Find where the given text appears and provide that cell's center as [X, Y] coordinate. 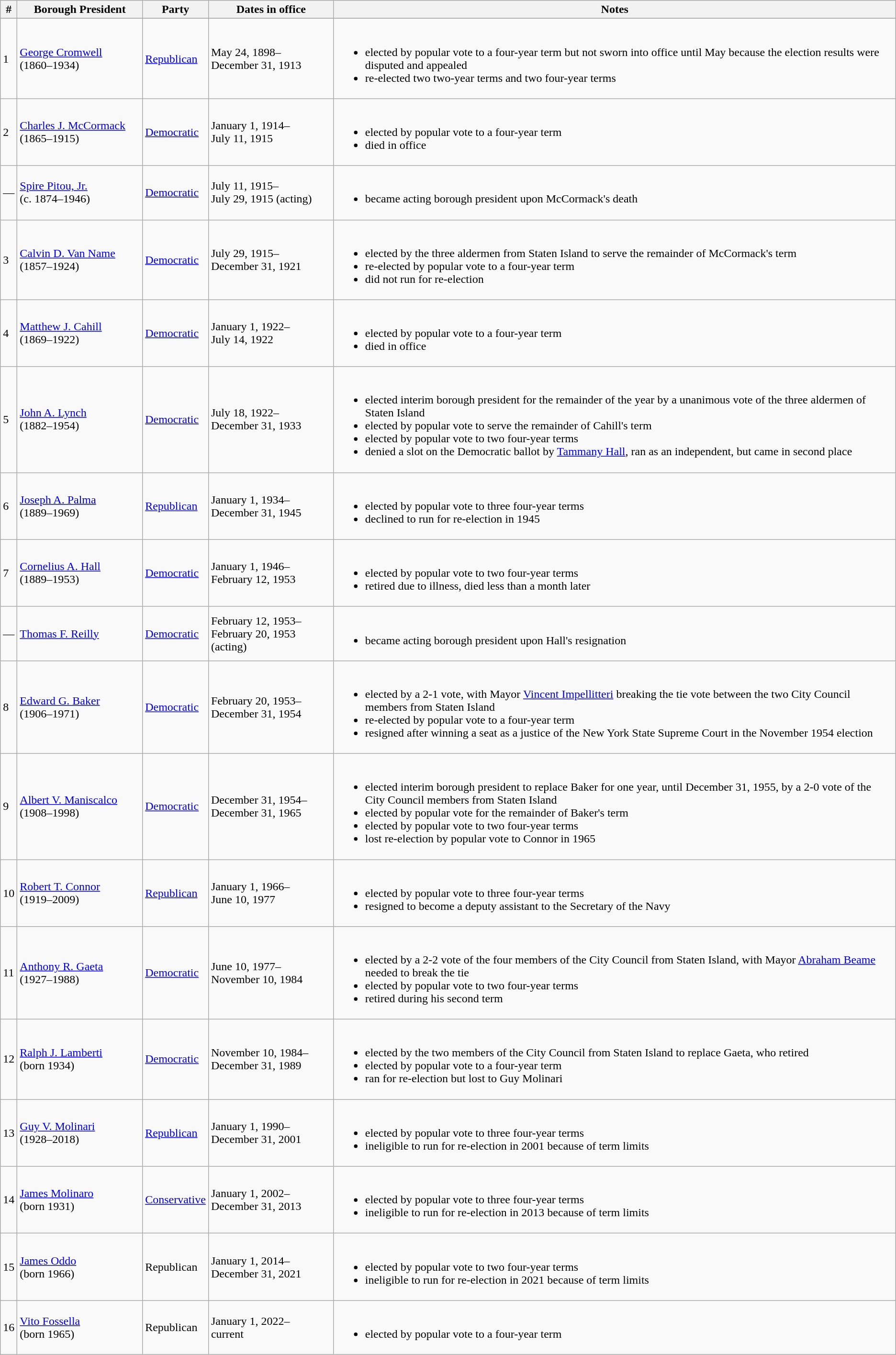
May 24, 1898–December 31, 1913 [271, 58]
George Cromwell(1860–1934) [80, 58]
Notes [615, 10]
9 [9, 806]
11 [9, 973]
Cornelius A. Hall(1889–1953) [80, 573]
2 [9, 132]
Conservative [176, 1200]
January 1, 1966–June 10, 1977 [271, 893]
16 [9, 1328]
July 29, 1915–December 31, 1921 [271, 259]
January 1, 1914–July 11, 1915 [271, 132]
Party [176, 10]
elected by popular vote to three four-year termsineligible to run for re-election in 2013 because of term limits [615, 1200]
13 [9, 1133]
elected by popular vote to three four-year termsresigned to become a deputy assistant to the Secretary of the Navy [615, 893]
7 [9, 573]
Anthony R. Gaeta(1927–1988) [80, 973]
became acting borough president upon McCormack's death [615, 192]
elected by popular vote to a four-year term [615, 1328]
July 11, 1915–July 29, 1915 (acting) [271, 192]
Guy V. Molinari(1928–2018) [80, 1133]
Dates in office [271, 10]
January 1, 2002–December 31, 2013 [271, 1200]
10 [9, 893]
November 10, 1984–December 31, 1989 [271, 1060]
12 [9, 1060]
6 [9, 506]
January 1, 1922–July 14, 1922 [271, 333]
4 [9, 333]
Robert T. Connor(1919–2009) [80, 893]
Charles J. McCormack(1865–1915) [80, 132]
elected by popular vote to three four-year termsineligible to run for re-election in 2001 because of term limits [615, 1133]
5 [9, 419]
James Oddo(born 1966) [80, 1267]
elected by popular vote to two four-year termsretired due to illness, died less than a month later [615, 573]
Ralph J. Lamberti(born 1934) [80, 1060]
became acting borough president upon Hall's resignation [615, 634]
January 1, 1990–December 31, 2001 [271, 1133]
January 1, 2014–December 31, 2021 [271, 1267]
elected by popular vote to two four-year termsineligible to run for re-election in 2021 because of term limits [615, 1267]
February 20, 1953–December 31, 1954 [271, 707]
15 [9, 1267]
14 [9, 1200]
Albert V. Maniscalco(1908–1998) [80, 806]
# [9, 10]
1 [9, 58]
Spire Pitou, Jr.(c. 1874–1946) [80, 192]
John A. Lynch(1882–1954) [80, 419]
8 [9, 707]
elected by popular vote to three four-year termsdeclined to run for re-election in 1945 [615, 506]
June 10, 1977–November 10, 1984 [271, 973]
December 31, 1954–December 31, 1965 [271, 806]
Edward G. Baker(1906–1971) [80, 707]
Thomas F. Reilly [80, 634]
Joseph A. Palma(1889–1969) [80, 506]
February 12, 1953–February 20, 1953 (acting) [271, 634]
January 1, 1946–February 12, 1953 [271, 573]
Borough President [80, 10]
James Molinaro(born 1931) [80, 1200]
January 1, 2022–current [271, 1328]
Vito Fossella(born 1965) [80, 1328]
Matthew J. Cahill(1869–1922) [80, 333]
July 18, 1922–December 31, 1933 [271, 419]
3 [9, 259]
January 1, 1934–December 31, 1945 [271, 506]
Calvin D. Van Name(1857–1924) [80, 259]
